Extract the (x, y) coordinate from the center of the cell holding the provided text.  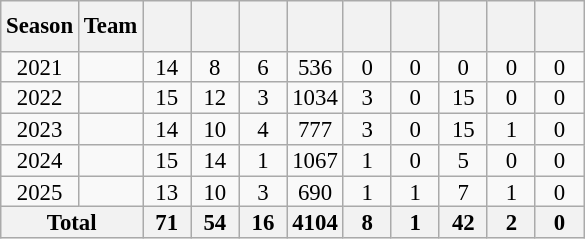
16 (263, 222)
Season (40, 26)
Team (110, 26)
71 (167, 222)
2025 (40, 192)
1034 (315, 98)
777 (315, 130)
5 (463, 160)
2 (511, 222)
2021 (40, 66)
2023 (40, 130)
690 (315, 192)
Total (72, 222)
13 (167, 192)
6 (263, 66)
42 (463, 222)
4104 (315, 222)
2024 (40, 160)
7 (463, 192)
2022 (40, 98)
12 (215, 98)
1067 (315, 160)
536 (315, 66)
4 (263, 130)
54 (215, 222)
